Provide the [X, Y] coordinate of the cell's center where the given text is located.  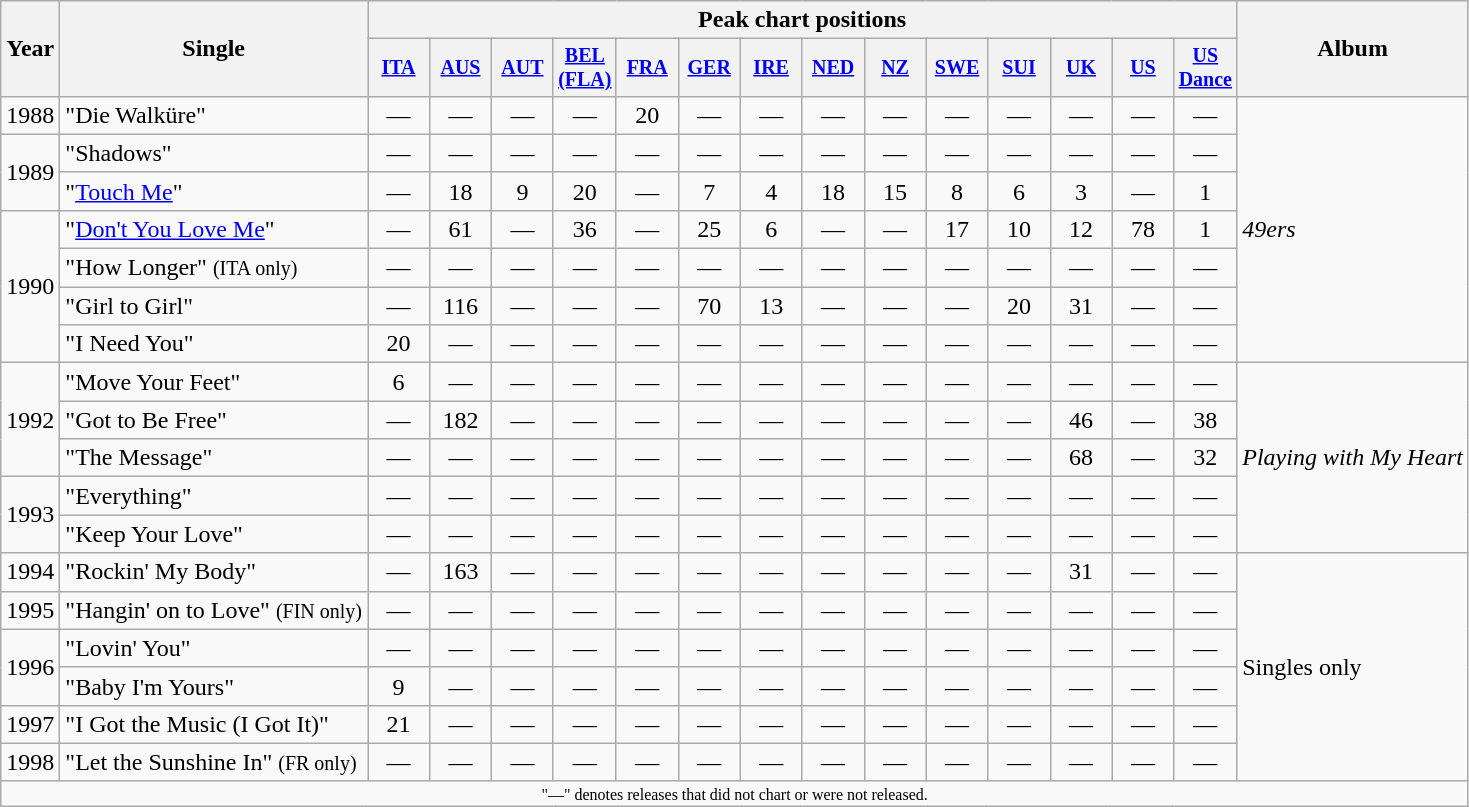
Peak chart positions [802, 20]
"Let the Sunshine In" (FR only) [214, 762]
38 [1206, 420]
Singles only [1353, 667]
1989 [30, 172]
NED [833, 68]
Playing with My Heart [1353, 458]
"The Message" [214, 458]
17 [957, 229]
"Rockin' My Body" [214, 572]
NZ [895, 68]
61 [460, 229]
25 [709, 229]
8 [957, 191]
163 [460, 572]
1992 [30, 420]
1988 [30, 115]
"Got to Be Free" [214, 420]
"Move Your Feet" [214, 382]
Year [30, 49]
1997 [30, 724]
1996 [30, 667]
UK [1081, 68]
"Don't You Love Me" [214, 229]
1995 [30, 610]
"Shadows" [214, 153]
SUI [1019, 68]
"I Got the Music (I Got It)" [214, 724]
"Hangin' on to Love" (FIN only) [214, 610]
1994 [30, 572]
70 [709, 306]
116 [460, 306]
"Everything" [214, 496]
"Girl to Girl" [214, 306]
1993 [30, 515]
4 [771, 191]
1998 [30, 762]
"Keep Your Love" [214, 534]
32 [1206, 458]
"I Need You" [214, 344]
"—" denotes releases that did not chart or were not released. [735, 793]
USDance [1206, 68]
21 [399, 724]
GER [709, 68]
68 [1081, 458]
US [1143, 68]
78 [1143, 229]
13 [771, 306]
36 [584, 229]
"How Longer" (ITA only) [214, 268]
"Touch Me" [214, 191]
"Lovin' You" [214, 648]
46 [1081, 420]
12 [1081, 229]
"Die Walküre" [214, 115]
AUS [460, 68]
1990 [30, 286]
BEL(FLA) [584, 68]
ITA [399, 68]
FRA [647, 68]
15 [895, 191]
182 [460, 420]
IRE [771, 68]
Single [214, 49]
Album [1353, 49]
49ers [1353, 229]
AUT [522, 68]
"Baby I'm Yours" [214, 686]
SWE [957, 68]
10 [1019, 229]
7 [709, 191]
3 [1081, 191]
